Provide the [X, Y] coordinate of the cell's center where the given text is located.  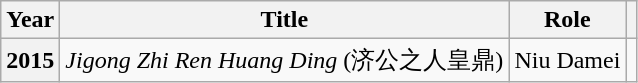
Role [568, 20]
Year [30, 20]
Jigong Zhi Ren Huang Ding (济公之人皇鼎) [284, 60]
2015 [30, 60]
Niu Damei [568, 60]
Title [284, 20]
